Capture the cell that displays the provided text and extract its [X, Y] central coordinate. 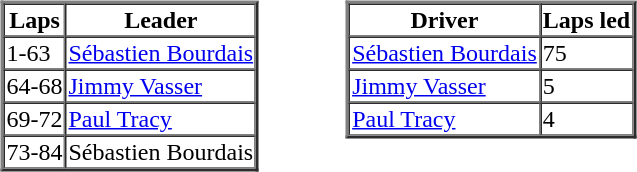
4 [586, 118]
73-84 [35, 152]
5 [586, 86]
Driver [444, 20]
1-63 [35, 52]
Leader [160, 20]
Laps led [586, 20]
75 [586, 52]
64-68 [35, 86]
69-72 [35, 118]
Laps [35, 20]
